Search for the cell housing the specified text and yield its [x, y] center coordinate. 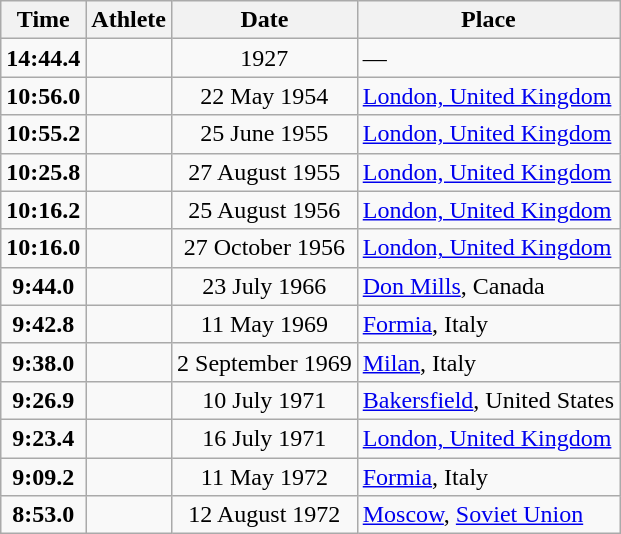
27 August 1955 [265, 172]
23 July 1966 [265, 286]
Bakersfield, United States [488, 400]
10:55.2 [44, 134]
Place [488, 20]
12 August 1972 [265, 515]
22 May 1954 [265, 96]
10:25.8 [44, 172]
2 September 1969 [265, 362]
9:26.9 [44, 400]
9:42.8 [44, 324]
11 May 1969 [265, 324]
9:09.2 [44, 477]
9:23.4 [44, 438]
27 October 1956 [265, 248]
16 July 1971 [265, 438]
— [488, 58]
Moscow, Soviet Union [488, 515]
Date [265, 20]
Athlete [129, 20]
14:44.4 [44, 58]
1927 [265, 58]
10:16.2 [44, 210]
25 August 1956 [265, 210]
25 June 1955 [265, 134]
Don Mills, Canada [488, 286]
10:56.0 [44, 96]
9:44.0 [44, 286]
9:38.0 [44, 362]
11 May 1972 [265, 477]
10:16.0 [44, 248]
10 July 1971 [265, 400]
8:53.0 [44, 515]
Milan, Italy [488, 362]
Time [44, 20]
